Search for the cell housing the specified text and yield its (x, y) center coordinate. 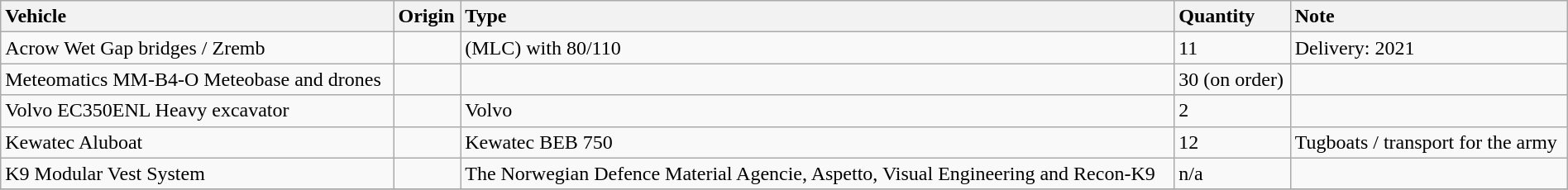
Vehicle (197, 17)
K9 Modular Vest System (197, 173)
Type (817, 17)
12 (1232, 142)
n/a (1232, 173)
(MLC) with 80/110 (817, 48)
Delivery: 2021 (1429, 48)
Kewatec Aluboat (197, 142)
Note (1429, 17)
Volvo EC350ENL Heavy excavator (197, 111)
Meteomatics MM-B4-O Meteobase and drones (197, 79)
30 (on order) (1232, 79)
Quantity (1232, 17)
11 (1232, 48)
Tugboats / transport for the army (1429, 142)
Origin (427, 17)
Kewatec BEB 750 (817, 142)
2 (1232, 111)
Acrow Wet Gap bridges / Zremb (197, 48)
Volvo (817, 111)
The Norwegian Defence Material Agencie, Aspetto, Visual Engineering and Recon-K9 (817, 173)
